Pinpoint the cell where the given text exists, returning its [x, y] midpoint coordinate. 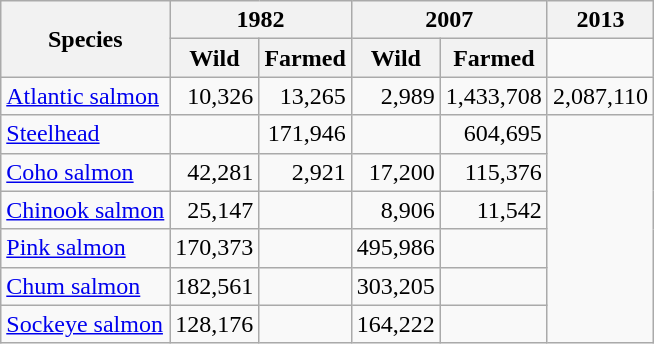
182,561 [214, 286]
1,433,708 [494, 96]
164,222 [396, 324]
171,946 [305, 134]
Steelhead [86, 134]
Coho salmon [86, 172]
2,989 [396, 96]
2,921 [305, 172]
25,147 [214, 210]
8,906 [396, 210]
Atlantic salmon [86, 96]
13,265 [305, 96]
11,542 [494, 210]
495,986 [396, 248]
Pink salmon [86, 248]
2,087,110 [600, 96]
604,695 [494, 134]
42,281 [214, 172]
Sockeye salmon [86, 324]
1982 [260, 20]
2013 [600, 20]
115,376 [494, 172]
10,326 [214, 96]
Chinook salmon [86, 210]
17,200 [396, 172]
303,205 [396, 286]
2007 [449, 20]
128,176 [214, 324]
Species [86, 39]
170,373 [214, 248]
Chum salmon [86, 286]
